Find where the given text appears and provide that cell's center as (X, Y) coordinate. 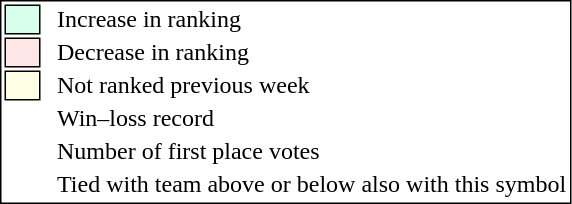
Tied with team above or below also with this symbol (312, 185)
Increase in ranking (312, 19)
Decrease in ranking (312, 53)
Number of first place votes (312, 151)
Not ranked previous week (312, 85)
Win–loss record (312, 119)
